Detect which cell encompasses the target text, then output its (x, y) center coordinate. 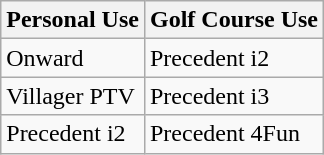
Personal Use (73, 20)
Onward (73, 58)
Precedent i3 (234, 96)
Villager PTV (73, 96)
Precedent 4Fun (234, 134)
Golf Course Use (234, 20)
